Provide the [X, Y] coordinate of the cell's center where the given text is located.  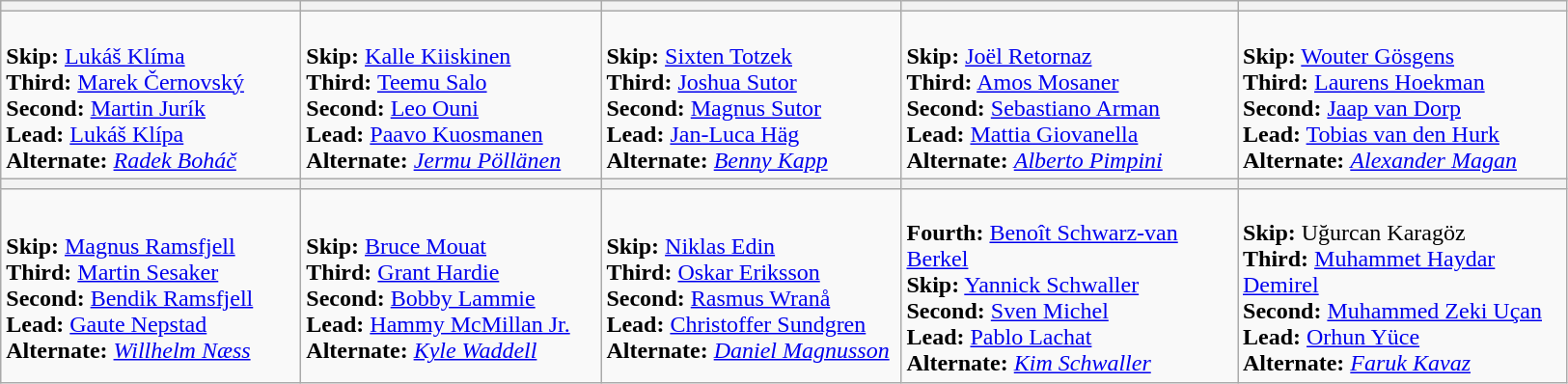
Skip: Wouter Gösgens Third: Laurens Hoekman Second: Jaap van Dorp Lead: Tobias van den Hurk Alternate: Alexander Magan [1401, 95]
Skip: Kalle Kiiskinen Third: Teemu Salo Second: Leo Ouni Lead: Paavo Kuosmanen Alternate: Jermu Pöllänen [452, 95]
Skip: Lukáš Klíma Third: Marek Černovský Second: Martin Jurík Lead: Lukáš Klípa Alternate: Radek Boháč [151, 95]
Skip: Uğurcan Karagöz Third: Muhammet Haydar Demirel Second: Muhammed Zeki Uçan Lead: Orhun Yüce Alternate: Faruk Kavaz [1401, 286]
Skip: Joël Retornaz Third: Amos Mosaner Second: Sebastiano Arman Lead: Mattia Giovanella Alternate: Alberto Pimpini [1069, 95]
Skip: Sixten Totzek Third: Joshua Sutor Second: Magnus Sutor Lead: Jan-Luca Häg Alternate: Benny Kapp [751, 95]
Skip: Bruce Mouat Third: Grant Hardie Second: Bobby Lammie Lead: Hammy McMillan Jr. Alternate: Kyle Waddell [452, 286]
Skip: Magnus Ramsfjell Third: Martin Sesaker Second: Bendik Ramsfjell Lead: Gaute Nepstad Alternate: Willhelm Næss [151, 286]
Fourth: Benoît Schwarz-van Berkel Skip: Yannick Schwaller Second: Sven Michel Lead: Pablo Lachat Alternate: Kim Schwaller [1069, 286]
Skip: Niklas Edin Third: Oskar Eriksson Second: Rasmus Wranå Lead: Christoffer Sundgren Alternate: Daniel Magnusson [751, 286]
